Scan for the cell matching the given text and deliver its [X, Y] coordinate at center. 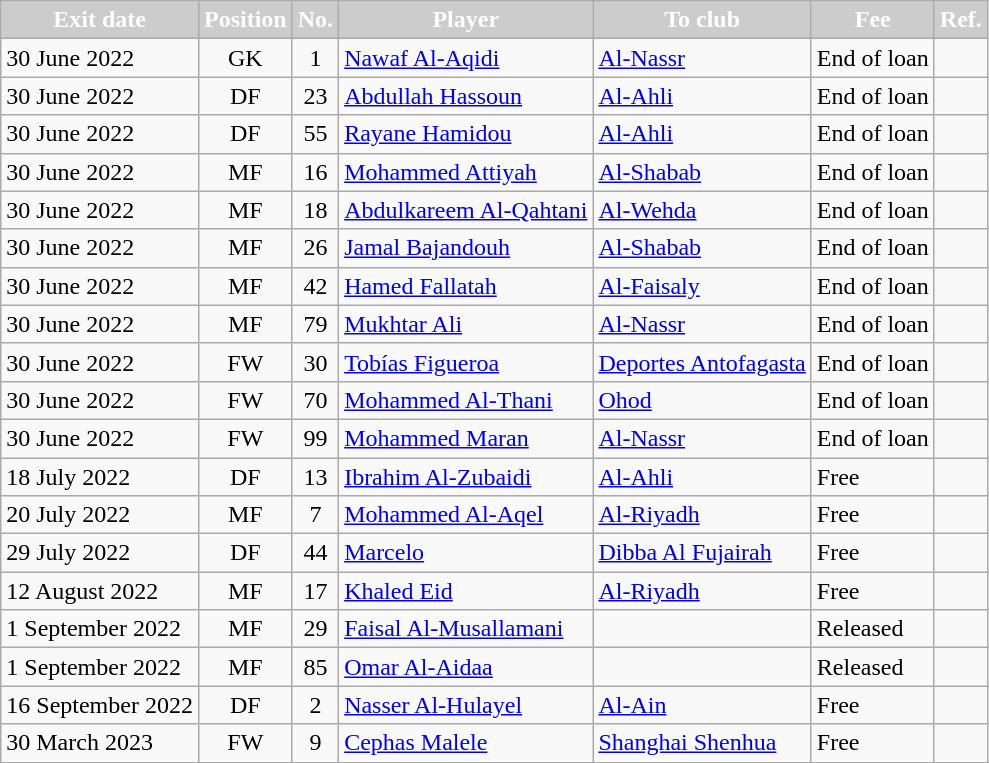
Al-Wehda [702, 210]
Jamal Bajandouh [466, 248]
1 [315, 58]
Abdulkareem Al-Qahtani [466, 210]
Deportes Antofagasta [702, 362]
Mohammed Maran [466, 438]
12 August 2022 [100, 591]
2 [315, 705]
9 [315, 743]
Cephas Malele [466, 743]
GK [245, 58]
Fee [872, 20]
29 July 2022 [100, 553]
13 [315, 477]
Khaled Eid [466, 591]
Hamed Fallatah [466, 286]
Omar Al-Aidaa [466, 667]
29 [315, 629]
99 [315, 438]
Tobías Figueroa [466, 362]
Position [245, 20]
Mohammed Al-Aqel [466, 515]
Exit date [100, 20]
Mohammed Al-Thani [466, 400]
55 [315, 134]
85 [315, 667]
23 [315, 96]
79 [315, 324]
Dibba Al Fujairah [702, 553]
Nawaf Al-Aqidi [466, 58]
Shanghai Shenhua [702, 743]
Player [466, 20]
30 March 2023 [100, 743]
18 July 2022 [100, 477]
Faisal Al-Musallamani [466, 629]
Ref. [960, 20]
Marcelo [466, 553]
Al-Faisaly [702, 286]
44 [315, 553]
Al-Ain [702, 705]
Abdullah Hassoun [466, 96]
17 [315, 591]
7 [315, 515]
70 [315, 400]
42 [315, 286]
Ohod [702, 400]
16 September 2022 [100, 705]
18 [315, 210]
20 July 2022 [100, 515]
26 [315, 248]
Ibrahim Al-Zubaidi [466, 477]
16 [315, 172]
30 [315, 362]
No. [315, 20]
Nasser Al-Hulayel [466, 705]
To club [702, 20]
Mohammed Attiyah [466, 172]
Mukhtar Ali [466, 324]
Rayane Hamidou [466, 134]
